Search for the cell housing the specified text and yield its [X, Y] center coordinate. 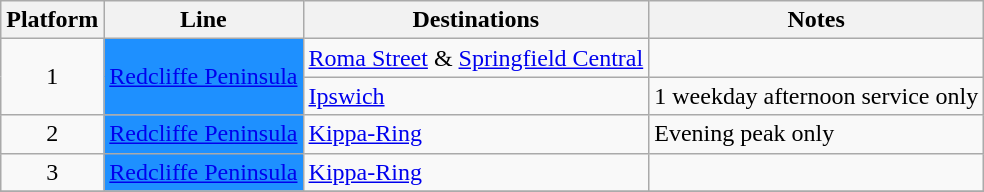
Evening peak only [816, 134]
2 [52, 134]
3 [52, 172]
Roma Street & Springfield Central [476, 58]
1 weekday afternoon service only [816, 96]
1 [52, 77]
Platform [52, 20]
Notes [816, 20]
Ipswich [476, 96]
Destinations [476, 20]
Line [204, 20]
